Capture the cell that displays the provided text and extract its [X, Y] central coordinate. 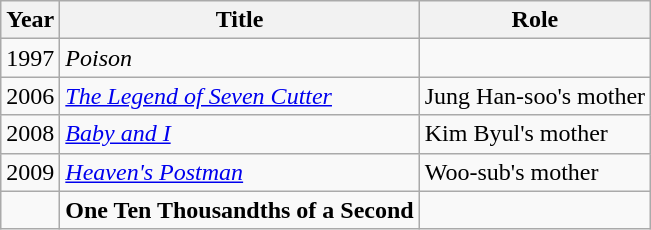
Role [534, 20]
One Ten Thousandths of a Second [240, 210]
Jung Han-soo's mother [534, 96]
Poison [240, 58]
2008 [30, 134]
2009 [30, 172]
Heaven's Postman [240, 172]
Year [30, 20]
Woo-sub's mother [534, 172]
2006 [30, 96]
Title [240, 20]
1997 [30, 58]
Kim Byul's mother [534, 134]
Baby and I [240, 134]
The Legend of Seven Cutter [240, 96]
